Determine the (X, Y) coordinate at the center of the cell enclosing the given text.  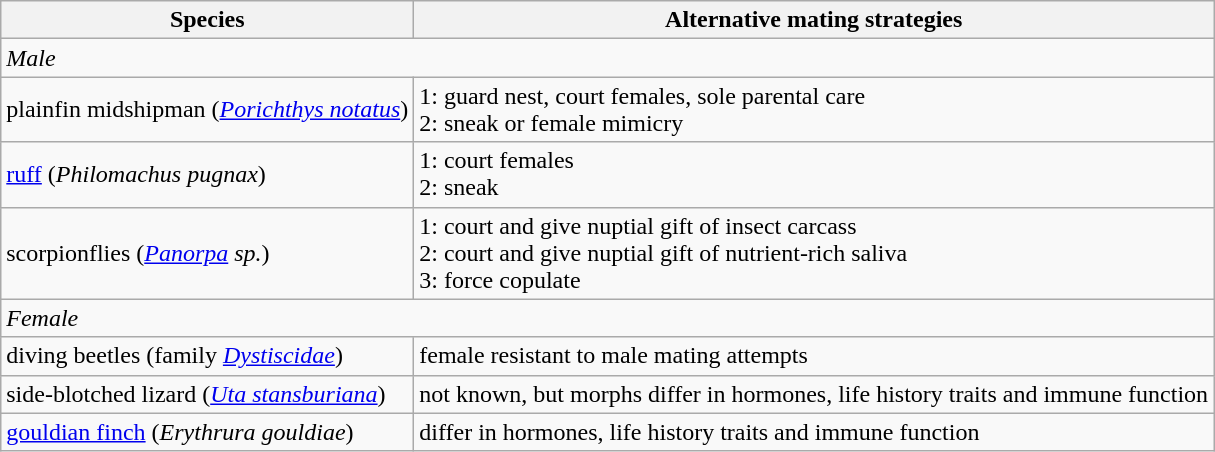
plainfin midshipman (Porichthys notatus) (208, 110)
Female (608, 318)
Male (608, 58)
1: guard nest, court females, sole parental care2: sneak or female mimicry (814, 110)
1: court and give nuptial gift of insect carcass2: court and give nuptial gift of nutrient-rich saliva3: force copulate (814, 253)
gouldian finch (Erythrura gouldiae) (208, 432)
Alternative mating strategies (814, 20)
ruff (Philomachus pugnax) (208, 174)
1: court females2: sneak (814, 174)
female resistant to male mating attempts (814, 356)
scorpionflies (Panorpa sp.) (208, 253)
side-blotched lizard (Uta stansburiana) (208, 394)
Species (208, 20)
not known, but morphs differ in hormones, life history traits and immune function (814, 394)
diving beetles (family Dystiscidae) (208, 356)
differ in hormones, life history traits and immune function (814, 432)
